From the cell containing the given text, extract its center point as [x, y] coordinate. 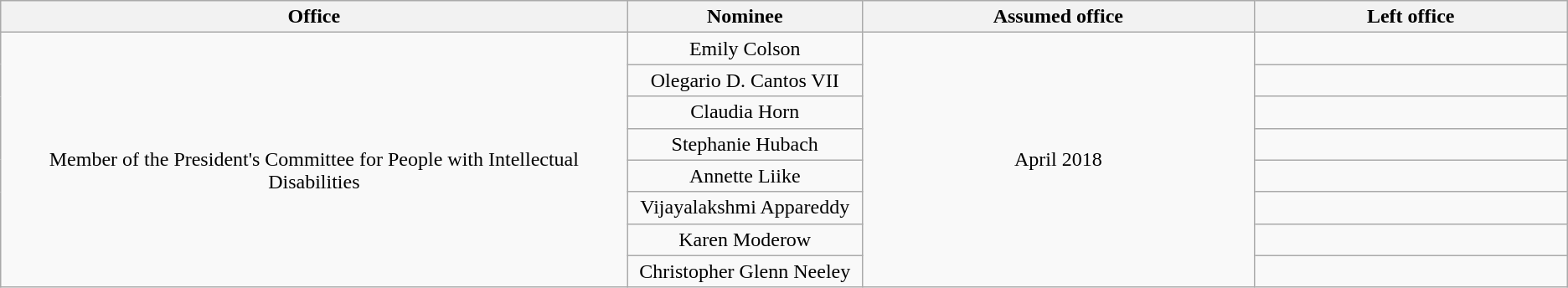
Assumed office [1059, 17]
Olegario D. Cantos VII [745, 80]
Claudia Horn [745, 112]
Karen Moderow [745, 239]
Emily Colson [745, 49]
April 2018 [1059, 160]
Office [314, 17]
Annette Liike [745, 176]
Member of the President's Committee for People with Intellectual Disabilities [314, 160]
Christopher Glenn Neeley [745, 271]
Stephanie Hubach [745, 144]
Vijayalakshmi Appareddy [745, 208]
Left office [1411, 17]
Nominee [745, 17]
